For the text-containing cell, return its midpoint in [x, y] coordinate format. 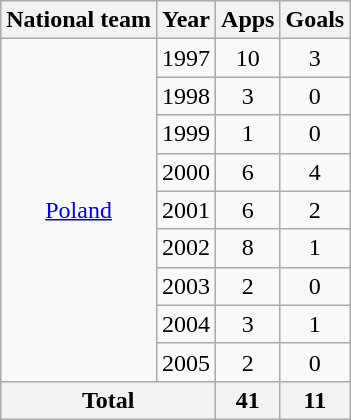
2001 [186, 210]
1999 [186, 134]
2005 [186, 362]
10 [248, 58]
2004 [186, 324]
11 [315, 400]
Goals [315, 20]
Total [108, 400]
2003 [186, 286]
8 [248, 248]
2000 [186, 172]
41 [248, 400]
2002 [186, 248]
Year [186, 20]
Apps [248, 20]
4 [315, 172]
Poland [79, 210]
1998 [186, 96]
1997 [186, 58]
National team [79, 20]
